Determine the (X, Y) coordinate at the center of the cell enclosing the given text.  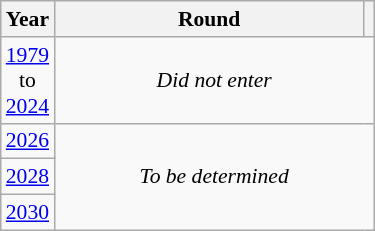
2028 (28, 177)
Did not enter (214, 80)
2030 (28, 213)
To be determined (214, 176)
2026 (28, 141)
Year (28, 19)
Round (209, 19)
1979to2024 (28, 80)
